Return [X, Y] of the center of cell containing provided text 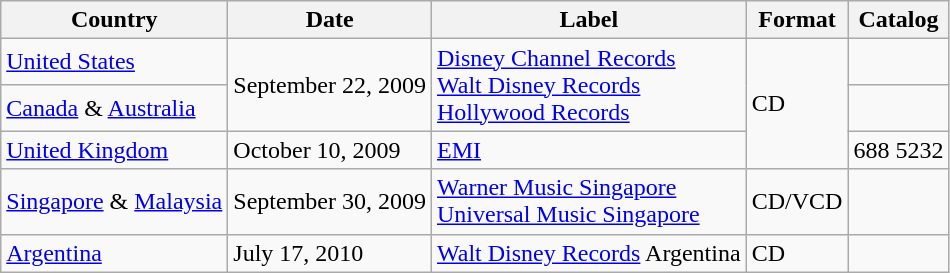
Country [114, 20]
Canada & Australia [114, 108]
Date [330, 20]
United States [114, 62]
September 30, 2009 [330, 202]
688 5232 [898, 150]
Argentina [114, 253]
Walt Disney Records Argentina [588, 253]
Singapore & Malaysia [114, 202]
October 10, 2009 [330, 150]
CD/VCD [797, 202]
Label [588, 20]
Catalog [898, 20]
United Kingdom [114, 150]
September 22, 2009 [330, 85]
July 17, 2010 [330, 253]
Disney Channel RecordsWalt Disney RecordsHollywood Records [588, 85]
Format [797, 20]
Warner Music SingaporeUniversal Music Singapore [588, 202]
EMI [588, 150]
